Search for the cell housing the specified text and yield its [X, Y] center coordinate. 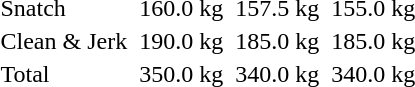
185.0 kg [278, 41]
190.0 kg [182, 41]
